Capture the cell that displays the provided text and extract its (x, y) central coordinate. 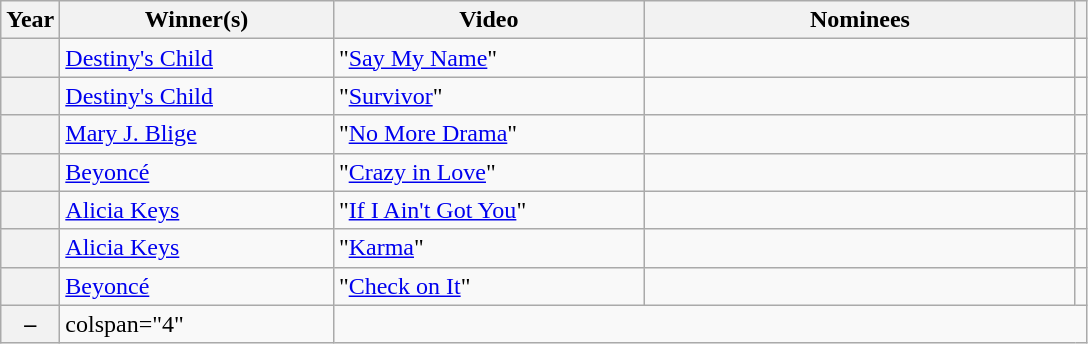
"If I Ain't Got You" (488, 210)
"No More Drama" (488, 134)
colspan="4" (197, 324)
Video (488, 20)
Nominees (860, 20)
"Crazy in Love" (488, 172)
Mary J. Blige (197, 134)
"Check on It" (488, 286)
"Karma" (488, 248)
"Say My Name" (488, 58)
Winner(s) (197, 20)
Year (30, 20)
"Survivor" (488, 96)
– (30, 324)
